Search for the cell housing the specified text and yield its (x, y) center coordinate. 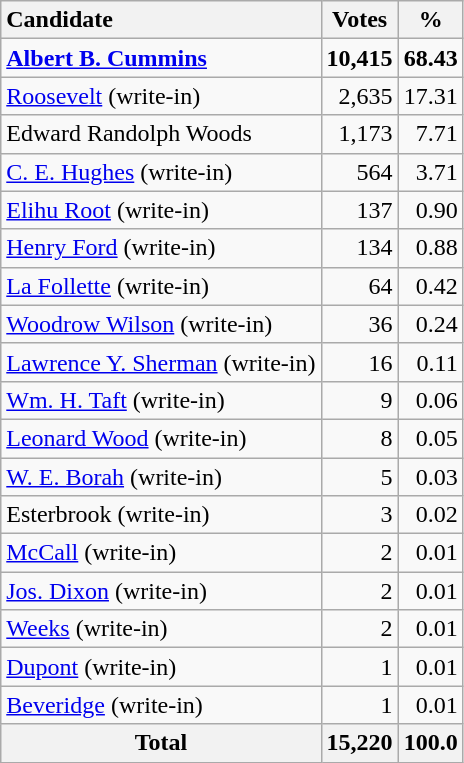
64 (360, 286)
La Follette (write-in) (161, 286)
Henry Ford (write-in) (161, 248)
36 (360, 324)
Albert B. Cummins (161, 58)
Votes (360, 20)
9 (360, 400)
0.02 (430, 515)
5 (360, 477)
Esterbrook (write-in) (161, 515)
3 (360, 515)
0.06 (430, 400)
10,415 (360, 58)
68.43 (430, 58)
2,635 (360, 96)
C. E. Hughes (write-in) (161, 172)
Dupont (write-in) (161, 667)
0.03 (430, 477)
Roosevelt (write-in) (161, 96)
Candidate (161, 20)
Leonard Wood (write-in) (161, 438)
0.90 (430, 210)
Edward Randolph Woods (161, 134)
7.71 (430, 134)
0.11 (430, 362)
% (430, 20)
Weeks (write-in) (161, 629)
McCall (write-in) (161, 553)
0.24 (430, 324)
0.88 (430, 248)
17.31 (430, 96)
Wm. H. Taft (write-in) (161, 400)
137 (360, 210)
Lawrence Y. Sherman (write-in) (161, 362)
Jos. Dixon (write-in) (161, 591)
W. E. Borah (write-in) (161, 477)
0.42 (430, 286)
100.0 (430, 743)
564 (360, 172)
Elihu Root (write-in) (161, 210)
3.71 (430, 172)
Total (161, 743)
1,173 (360, 134)
Woodrow Wilson (write-in) (161, 324)
0.05 (430, 438)
15,220 (360, 743)
16 (360, 362)
134 (360, 248)
8 (360, 438)
Beveridge (write-in) (161, 705)
